Output the (X, Y) coordinate of the center of the cell containing the given text.  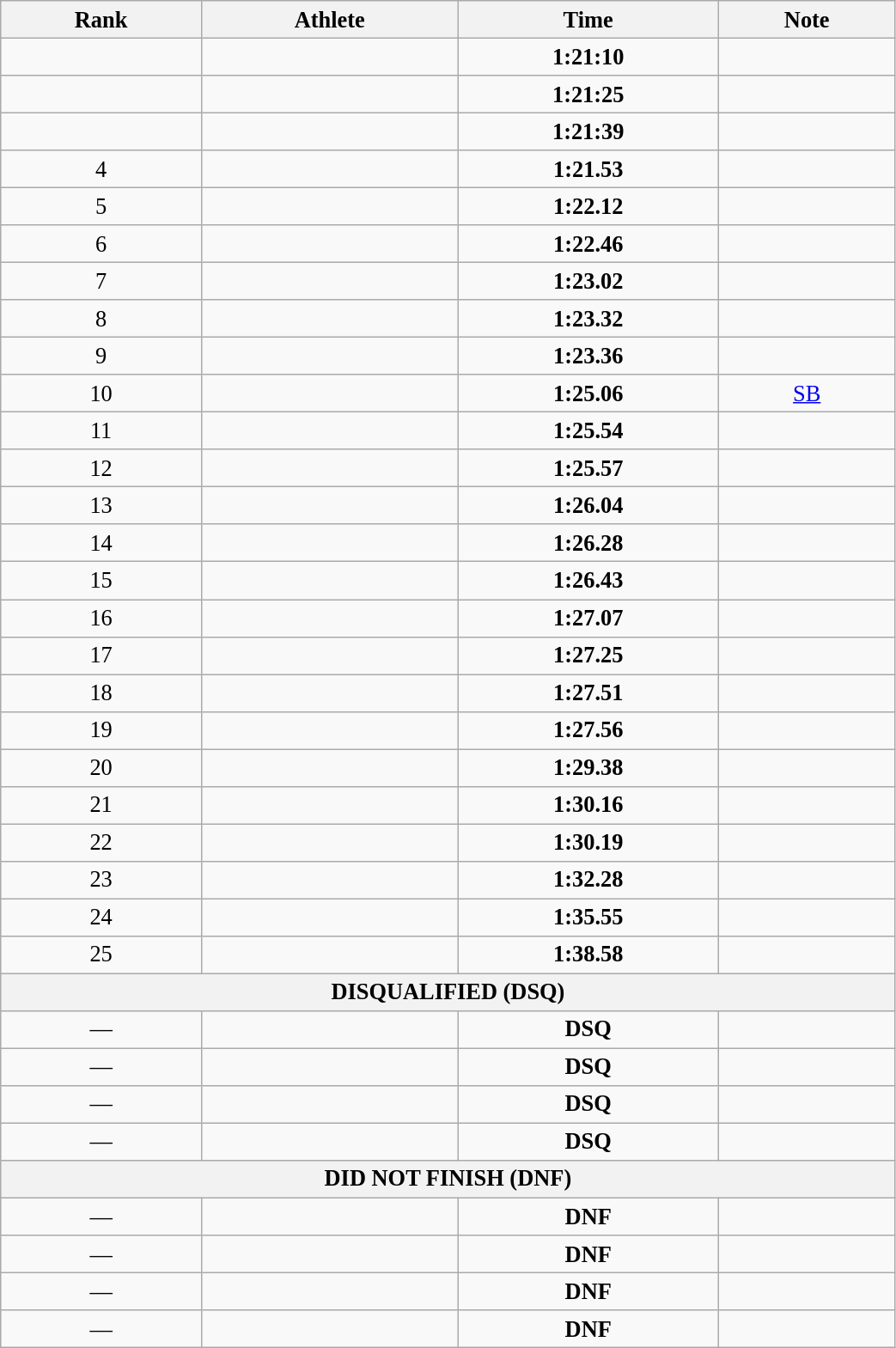
6 (101, 244)
20 (101, 767)
Time (588, 19)
14 (101, 543)
Rank (101, 19)
1:38.58 (588, 955)
1:26.04 (588, 505)
1:25.06 (588, 393)
17 (101, 656)
1:30.19 (588, 842)
1:22.46 (588, 244)
24 (101, 917)
12 (101, 468)
19 (101, 730)
1:23.32 (588, 319)
1:27.56 (588, 730)
1:21:39 (588, 131)
1:27.07 (588, 618)
SB (807, 393)
1:29.38 (588, 767)
11 (101, 430)
Athlete (330, 19)
7 (101, 281)
1:21.53 (588, 169)
21 (101, 805)
25 (101, 955)
4 (101, 169)
13 (101, 505)
1:25.54 (588, 430)
1:26.28 (588, 543)
Note (807, 19)
9 (101, 356)
5 (101, 206)
8 (101, 319)
1:30.16 (588, 805)
16 (101, 618)
DID NOT FINISH (DNF) (448, 1179)
18 (101, 692)
10 (101, 393)
15 (101, 581)
1:21:25 (588, 94)
1:23.02 (588, 281)
1:27.51 (588, 692)
DISQUALIFIED (DSQ) (448, 992)
1:35.55 (588, 917)
1:26.43 (588, 581)
1:27.25 (588, 656)
1:32.28 (588, 880)
1:21:10 (588, 57)
1:25.57 (588, 468)
1:23.36 (588, 356)
1:22.12 (588, 206)
23 (101, 880)
22 (101, 842)
